Return [x, y] of the center of cell containing provided text 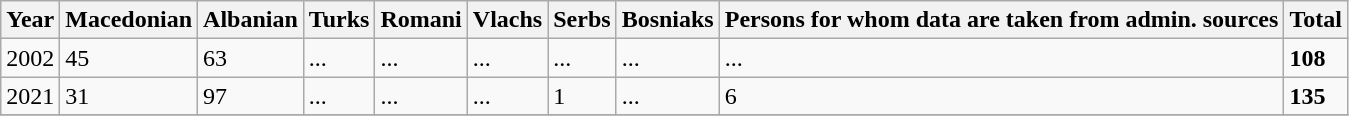
Macedonian [129, 20]
2021 [30, 96]
2002 [30, 58]
Year [30, 20]
Persons for whom data are taken from admin. sources [1002, 20]
31 [129, 96]
Bosniaks [668, 20]
135 [1316, 96]
1 [582, 96]
6 [1002, 96]
108 [1316, 58]
Vlachs [507, 20]
Turks [339, 20]
Serbs [582, 20]
45 [129, 58]
97 [251, 96]
63 [251, 58]
Romani [421, 20]
Total [1316, 20]
Albanian [251, 20]
